Find where the given text appears and provide that cell's center as (X, Y) coordinate. 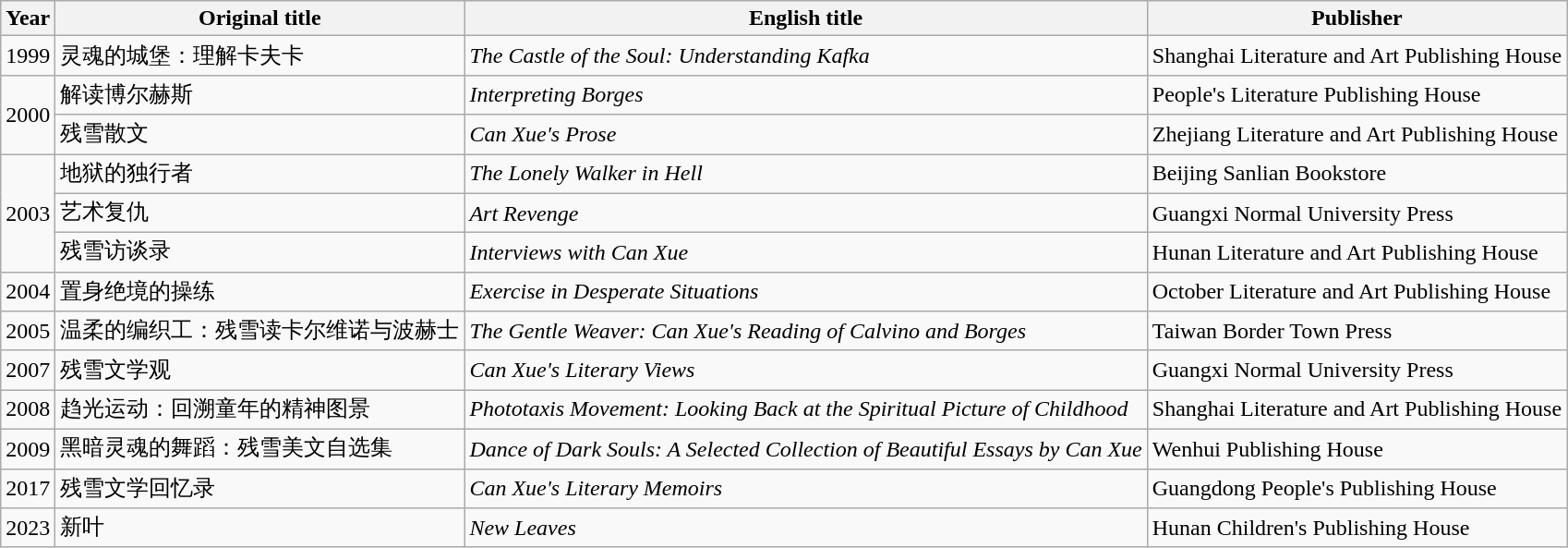
新叶 (260, 529)
Publisher (1357, 18)
1999 (28, 55)
Can Xue's Literary Memoirs (805, 488)
解读博尔赫斯 (260, 94)
2000 (28, 115)
2007 (28, 370)
残雪文学观 (260, 370)
残雪访谈录 (260, 253)
Art Revenge (805, 213)
Phototaxis Movement: Looking Back at the Spiritual Picture of Childhood (805, 410)
Hunan Literature and Art Publishing House (1357, 253)
残雪散文 (260, 135)
地狱的独行者 (260, 174)
2023 (28, 529)
Taiwan Border Town Press (1357, 331)
艺术复仇 (260, 213)
Wenhui Publishing House (1357, 449)
Exercise in Desperate Situations (805, 292)
残雪文学回忆录 (260, 488)
2005 (28, 331)
The Gentle Weaver: Can Xue's Reading of Calvino and Borges (805, 331)
黑暗灵魂的舞蹈：残雪美文自选集 (260, 449)
2003 (28, 213)
Original title (260, 18)
Hunan Children's Publishing House (1357, 529)
English title (805, 18)
灵魂的城堡：理解卡夫卡 (260, 55)
New Leaves (805, 529)
趋光运动：回溯童年的精神图景 (260, 410)
2008 (28, 410)
People's Literature Publishing House (1357, 94)
October Literature and Art Publishing House (1357, 292)
2009 (28, 449)
2004 (28, 292)
The Lonely Walker in Hell (805, 174)
Beijing Sanlian Bookstore (1357, 174)
2017 (28, 488)
Can Xue's Literary Views (805, 370)
Can Xue's Prose (805, 135)
Zhejiang Literature and Art Publishing House (1357, 135)
Interviews with Can Xue (805, 253)
Interpreting Borges (805, 94)
Dance of Dark Souls: A Selected Collection of Beautiful Essays by Can Xue (805, 449)
置身绝境的操练 (260, 292)
温柔的编织工：残雪读卡尔维诺与波赫士 (260, 331)
The Castle of the Soul: Understanding Kafka (805, 55)
Guangdong People's Publishing House (1357, 488)
Year (28, 18)
